Return [x, y] of the center of cell containing provided text 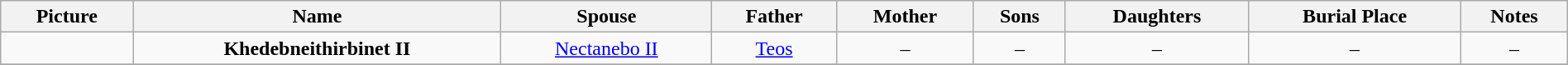
Name [318, 17]
Teos [774, 48]
Notes [1514, 17]
Daughters [1156, 17]
Nectanebo II [607, 48]
Sons [1019, 17]
Khedebneithirbinet II [318, 48]
Mother [906, 17]
Picture [67, 17]
Father [774, 17]
Burial Place [1355, 17]
Spouse [607, 17]
